For the text-containing cell, return its midpoint in [X, Y] coordinate format. 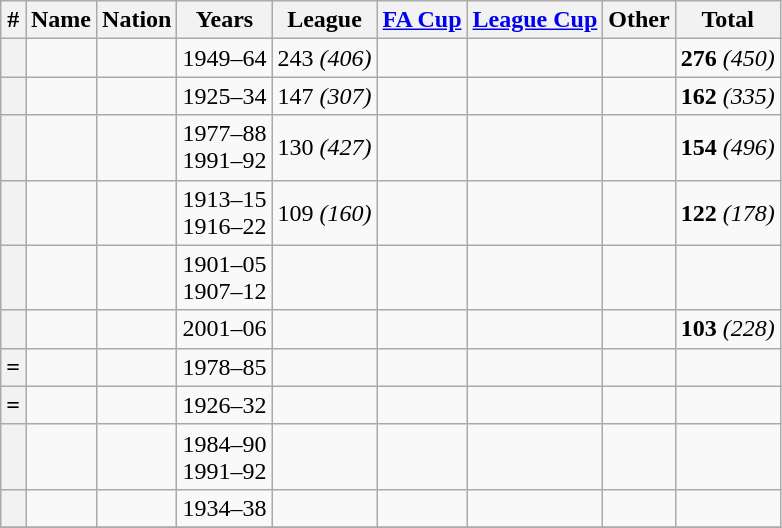
1984–901991–92 [224, 456]
League Cup [535, 20]
130 (427) [324, 148]
1934–38 [224, 508]
1925–34 [224, 96]
1949–64 [224, 58]
154 (496) [728, 148]
1901–051907–12 [224, 278]
1913–151916–22 [224, 212]
Other [639, 20]
243 (406) [324, 58]
# [14, 20]
Nation [137, 20]
162 (335) [728, 96]
109 (160) [324, 212]
276 (450) [728, 58]
1977–881991–92 [224, 148]
Name [62, 20]
122 (178) [728, 212]
2001–06 [224, 329]
FA Cup [422, 20]
Years [224, 20]
1978–85 [224, 367]
103 (228) [728, 329]
1926–32 [224, 405]
League [324, 20]
Total [728, 20]
147 (307) [324, 96]
